Provide the [X, Y] coordinate of the cell's center where the given text is located.  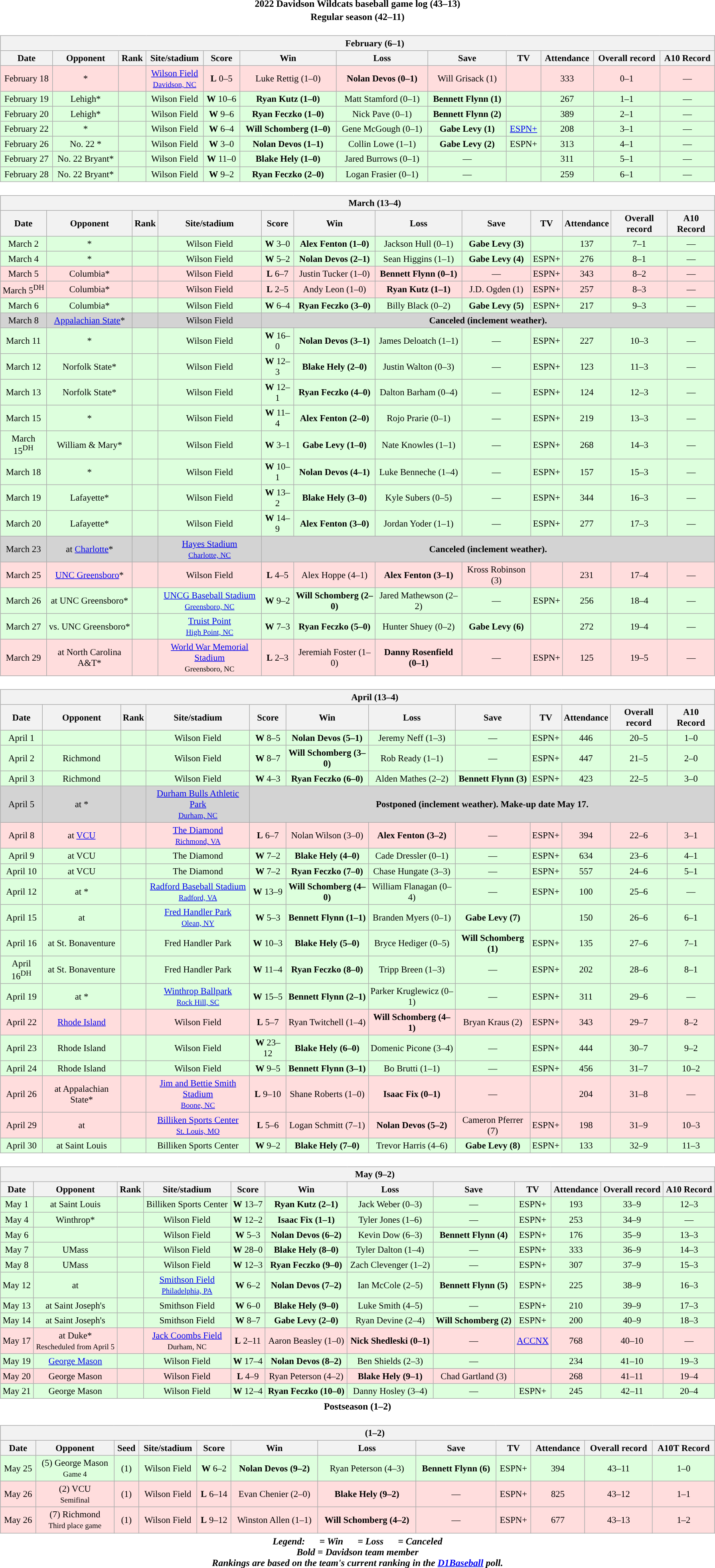
May (9–2) [357, 1174]
Will Schomberg (1) [492, 943]
May 25 [18, 1468]
March 11 [24, 341]
February 18 [27, 78]
Jeremy Neff (1–3) [412, 738]
W 15–5 [268, 996]
Jack Weber (0–3) [390, 1204]
204 [586, 1094]
W 16–0 [278, 341]
Smithson FieldPhiladelphia, PA [187, 1285]
Ryan Twitchell (1–4) [327, 1022]
Blake Hely (6–0) [327, 1048]
Winston Allen (1–1) [275, 1520]
344 [587, 497]
May 7 [17, 1249]
Shane Roberts (1–0) [327, 1094]
277 [587, 523]
Justin Tucker (1–0) [334, 273]
Ryan Feczko (6–0) [327, 779]
276 [587, 259]
31–9 [639, 1126]
Ryan Feczko (8–0) [327, 969]
Alex Fenton (3–1) [419, 575]
29–6 [639, 996]
40–10 [632, 1340]
Seed [126, 1448]
W 17–4 [248, 1361]
Bennett Flynn (3–1) [327, 1068]
Isaac Fix (0–1) [412, 1094]
May 13 [17, 1305]
April 15 [22, 917]
19–3 [689, 1361]
W 11–0 [221, 159]
259 [567, 174]
Cameron Pferrer (7) [492, 1126]
at Charlotte* [89, 549]
Blake Hely (7–0) [327, 1146]
Luke Smith (4–5) [390, 1305]
March 15DH [24, 445]
35–9 [632, 1235]
March 23 [24, 549]
April 10 [22, 871]
Ryan Feczko (7–0) [327, 871]
April 16 [22, 943]
Jackson Hull (0–1) [419, 244]
41–10 [632, 1361]
225 [576, 1285]
28–6 [639, 969]
Gabe Levy (4) [496, 259]
Nolan Devos (3–1) [334, 341]
Nolan Devos (7–2) [306, 1285]
May 14 [17, 1321]
Ryan Feczko (2–0) [288, 174]
Gabe Levy (1–0) [334, 445]
Justin Walton (0–3) [419, 366]
Bennett Flynn (1–1) [327, 917]
Bryce Hediger (0–5) [412, 943]
Nolan Devos (5–1) [327, 738]
April 19 [22, 996]
May 17 [17, 1340]
Danny Hosley (3–4) [390, 1391]
24–6 [639, 871]
31–7 [639, 1068]
May 1 [17, 1204]
W 6–0 [248, 1305]
April 2 [22, 758]
Gabe Levy (1) [467, 129]
April 8 [22, 836]
Trevor Harris (4–6) [412, 1146]
W 28–0 [248, 1249]
Gabe Levy (5) [496, 305]
W 12–2 [248, 1220]
W 23–12 [268, 1048]
L 9–10 [268, 1094]
Ian McCole (2–5) [390, 1285]
Luke Rettig (1–0) [288, 78]
231 [587, 575]
Luke Benneche (1–4) [419, 472]
February 20 [27, 114]
18–4 [639, 600]
Jared Burrows (0–1) [382, 159]
W 12–1 [278, 393]
Nolan Devos (0–1) [382, 78]
Cade Dressler (0–1) [412, 856]
3–0 [691, 779]
Blake Hely (4–0) [327, 856]
Gabe Levy (2–0) [306, 1321]
February 22 [27, 129]
Blake Hely (8–0) [306, 1249]
133 [586, 1146]
257 [587, 289]
2–0 [691, 758]
Bennett Flynn (0–1) [419, 273]
22–6 [639, 836]
February 26 [27, 144]
Bennett Flynn (4) [474, 1235]
40–9 [632, 1321]
Will Schomberg (4–2) [367, 1520]
April 5 [22, 804]
Truist PointHigh Point, NC [210, 627]
March 4 [24, 259]
234 [576, 1361]
Will Schomberg (3–0) [327, 758]
202 [586, 969]
Bennett Flynn (6) [456, 1468]
March 25 [24, 575]
March 27 [24, 627]
135 [586, 943]
423 [586, 779]
W 4–3 [268, 779]
2–1 [626, 114]
April 3 [22, 779]
Ryan Feczko (1–0) [288, 114]
Domenic Picone (3–4) [412, 1048]
Parker Kruglewicz (0–1) [412, 996]
Alex Hoppe (4–1) [334, 575]
1–2 [683, 1520]
L 2–11 [248, 1340]
Ben Shields (2–3) [390, 1361]
April 22 [22, 1022]
20–5 [639, 738]
208 [567, 129]
March (13–4) [357, 203]
March 26 [24, 600]
150 [586, 917]
at North Carolina A&T* [89, 657]
219 [587, 418]
L 2–5 [278, 289]
Kyle Subers (0–5) [419, 497]
9–2 [691, 1048]
Nolan Devos (6–2) [306, 1235]
March 5 [24, 273]
May 20 [17, 1376]
36–9 [632, 1249]
Alex Fenton (3–2) [412, 836]
Bryan Kraus (2) [492, 1022]
February 27 [27, 159]
Ryan Feczko (10–0) [306, 1391]
18–3 [689, 1321]
UNCG Baseball StadiumGreensboro, NC [210, 600]
23–6 [639, 856]
UNC Greensboro* [89, 575]
Alex Fenton (3–0) [334, 523]
227 [587, 341]
Will Schomberg (2–0) [334, 600]
Gabe Levy (3) [496, 244]
A10T Record [683, 1448]
May 12 [17, 1285]
Ryan Peterson (4–2) [306, 1376]
39–9 [632, 1305]
Billy Black (0–2) [419, 305]
May 6 [17, 1235]
Gabe Levy (2) [467, 144]
176 [576, 1235]
W 10–1 [278, 472]
W 10–6 [221, 99]
March 13 [24, 393]
42–11 [632, 1391]
L 5–6 [268, 1126]
Rob Ready (1–1) [412, 758]
(5) George MasonGame 4 [75, 1468]
30–7 [639, 1048]
Jeremiah Foster (1–0) [334, 657]
March 5DH [24, 289]
April 9 [22, 856]
Fred Handler ParkOlean, NY [198, 917]
Blake Hely (5–0) [327, 943]
41–11 [632, 1376]
March 8 [24, 321]
Alex Fenton (2–0) [334, 418]
James Deloatch (1–1) [419, 341]
April 12 [22, 892]
Hayes StadiumCharlotte, NC [210, 549]
Blake Hely (9–1) [390, 1376]
Blake Hely (3–0) [334, 497]
22–5 [639, 779]
Bo Brutti (1–1) [412, 1068]
Winthrop* [75, 1220]
444 [586, 1048]
19–5 [639, 657]
Nolan Devos (4–1) [334, 472]
634 [586, 856]
Appalachian State* [89, 321]
17–4 [639, 575]
W 13–7 [248, 1204]
Isaac Fix (1–1) [306, 1220]
37–9 [632, 1265]
Bennett Flynn (2–1) [327, 996]
May 8 [17, 1265]
L 0–5 [221, 78]
124 [587, 393]
W 8–5 [268, 738]
Ryan Devine (2–4) [390, 1321]
Postponed (inclement weather). Make-up date May 17. [482, 804]
210 [576, 1305]
123 [587, 366]
34–9 [632, 1220]
307 [576, 1265]
677 [558, 1520]
William Flanagan (0–4) [412, 892]
8–3 [639, 289]
100 [586, 892]
vs. UNC Greensboro* [89, 627]
Will Grisack (1) [467, 78]
Aaron Beasley (1–0) [306, 1340]
April 24 [22, 1068]
245 [576, 1391]
193 [576, 1204]
April 16DH [22, 969]
Ryan Feczko (9–0) [306, 1265]
Billiken Sports CenterSt. Louis, MO [198, 1126]
February (6–1) [357, 43]
Radford Baseball StadiumRadford, VA [198, 892]
33–9 [632, 1204]
April 1 [22, 738]
Bennett Flynn (3) [492, 779]
Andy Leon (1–0) [334, 289]
456 [586, 1068]
J.D. Ogden (1) [496, 289]
(2) VCUSemifinal [75, 1495]
Nolan Devos (1–1) [288, 144]
March 15 [24, 418]
Hunter Shuey (0–2) [419, 627]
43–13 [618, 1520]
No. 22 * [85, 144]
Dalton Barham (0–4) [419, 393]
World War Memorial StadiumGreensboro, NC [210, 657]
10–2 [691, 1068]
L 4–5 [278, 575]
(7) RichmondThird place game [75, 1520]
31–8 [639, 1094]
W 5–2 [278, 259]
Nolan Wilson (3–0) [327, 836]
267 [567, 99]
Branden Myers (0–1) [412, 917]
March 6 [24, 305]
200 [576, 1321]
March 19 [24, 497]
21–5 [639, 758]
Nolan Devos (5–2) [412, 1126]
137 [587, 244]
Rojo Prarie (0–1) [419, 418]
March 29 [24, 657]
446 [586, 738]
April 29 [22, 1126]
Will Schomberg (4–1) [412, 1022]
Blake Hely (2–0) [334, 366]
0–1 [626, 78]
March 20 [24, 523]
May 4 [17, 1220]
March 12 [24, 366]
Zach Clevenger (1–2) [390, 1265]
Wilson FieldDavidson, NC [175, 78]
Alden Mathes (2–2) [412, 779]
272 [587, 627]
Tyler Jones (1–6) [390, 1220]
38–9 [632, 1285]
Nate Knowles (1–1) [419, 445]
Evan Chenier (2–0) [275, 1495]
Blake Hely (9–2) [367, 1495]
Alex Fenton (1–0) [334, 244]
Nolan Devos (8–2) [306, 1361]
W 9–5 [268, 1068]
Tyler Dalton (1–4) [390, 1249]
L 2–3 [278, 657]
Ryan Kutz (1–0) [288, 99]
Sean Higgins (1–1) [419, 259]
Nick Shedleski (0–1) [390, 1340]
Ryan Feczko (4–0) [334, 393]
Ryan Feczko (5–0) [334, 627]
at Duke*Rescheduled from April 5 [75, 1340]
Jared Mathewson (2–2) [419, 600]
April 30 [22, 1146]
Nolan Devos (9–2) [275, 1468]
William & Mary* [89, 445]
9–3 [639, 305]
W 13–9 [268, 892]
May 21 [17, 1391]
20–4 [689, 1391]
April 26 [22, 1094]
Gabe Levy (8) [492, 1146]
32–9 [639, 1146]
Gabe Levy (6) [496, 627]
Jim and Bettie Smith StadiumBoone, NC [198, 1094]
L 6–14 [214, 1495]
256 [587, 600]
Durham Bulls Athletic ParkDurham, NC [198, 804]
Danny Rosenfield (0–1) [419, 657]
25–6 [639, 892]
May 19 [17, 1361]
Ryan Peterson (4–3) [367, 1468]
29–7 [639, 1022]
ACCNX [533, 1340]
Logan Schmitt (7–1) [327, 1126]
W 10–3 [268, 943]
217 [587, 305]
W 12–4 [248, 1391]
Ryan Feczko (3–0) [334, 305]
Bennett Flynn (5) [474, 1285]
Chase Hungate (3–3) [412, 871]
at UNC Greensboro* [89, 600]
Matt Stamford (0–1) [382, 99]
157 [587, 472]
Gabe Levy (7) [492, 917]
825 [558, 1495]
Chad Gartland (3) [474, 1376]
The DiamondRichmond, VA [198, 836]
Blake Hely (1–0) [288, 159]
L 9–12 [214, 1520]
at Appalachian State* [82, 1094]
Ryan Kutz (2–1) [306, 1204]
Will Schomberg (1–0) [288, 129]
43–12 [618, 1495]
W 9–6 [221, 114]
Nolan Devos (2–1) [334, 259]
389 [567, 114]
April 23 [22, 1048]
Collin Lowe (1–1) [382, 144]
Bennett Flynn (2) [467, 114]
Tripp Breen (1–3) [412, 969]
Nick Pave (0–1) [382, 114]
313 [567, 144]
198 [586, 1126]
Blake Hely (9–0) [306, 1305]
253 [576, 1220]
(1–2) [357, 1433]
26–6 [639, 917]
125 [587, 657]
Kevin Dow (6–3) [390, 1235]
Jordan Yoder (1–1) [419, 523]
768 [576, 1340]
February 28 [27, 174]
Gene McGough (0–1) [382, 129]
27–6 [639, 943]
March 2 [24, 244]
W 14–9 [278, 523]
W 13–2 [278, 497]
February 19 [27, 99]
Kross Robinson (3) [496, 575]
April (13–4) [357, 697]
W 3–1 [278, 445]
Ryan Kutz (1–1) [419, 289]
Bennett Flynn (1) [467, 99]
557 [586, 871]
March 18 [24, 472]
Will Schomberg (2) [474, 1321]
447 [586, 758]
L 4–9 [248, 1376]
Will Schomberg (4–0) [327, 892]
Logan Frasier (0–1) [382, 174]
W 7–3 [278, 627]
Jack Coombs FieldDurham, NC [187, 1340]
43–11 [618, 1468]
L 5–7 [268, 1022]
Winthrop BallparkRock Hill, SC [198, 996]
